Search for the cell housing the specified text and yield its (X, Y) center coordinate. 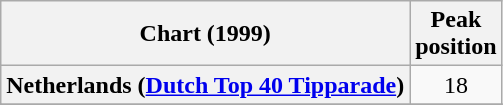
Peakposition (456, 34)
Netherlands (Dutch Top 40 Tipparade) (206, 85)
Chart (1999) (206, 34)
18 (456, 85)
